Locate the cell with the specified text and output its [x, y] center coordinate. 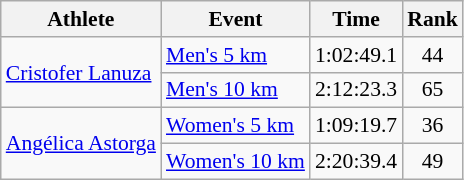
Women's 10 km [236, 162]
Men's 10 km [236, 90]
Women's 5 km [236, 126]
1:09:19.7 [356, 126]
49 [432, 162]
2:12:23.3 [356, 90]
Athlete [81, 19]
36 [432, 126]
Men's 5 km [236, 55]
Time [356, 19]
2:20:39.4 [356, 162]
Event [236, 19]
1:02:49.1 [356, 55]
44 [432, 55]
Angélica Astorga [81, 144]
Rank [432, 19]
65 [432, 90]
Cristofer Lanuza [81, 72]
